Identify which cell holds the provided text, then report its [x, y] central coordinate. 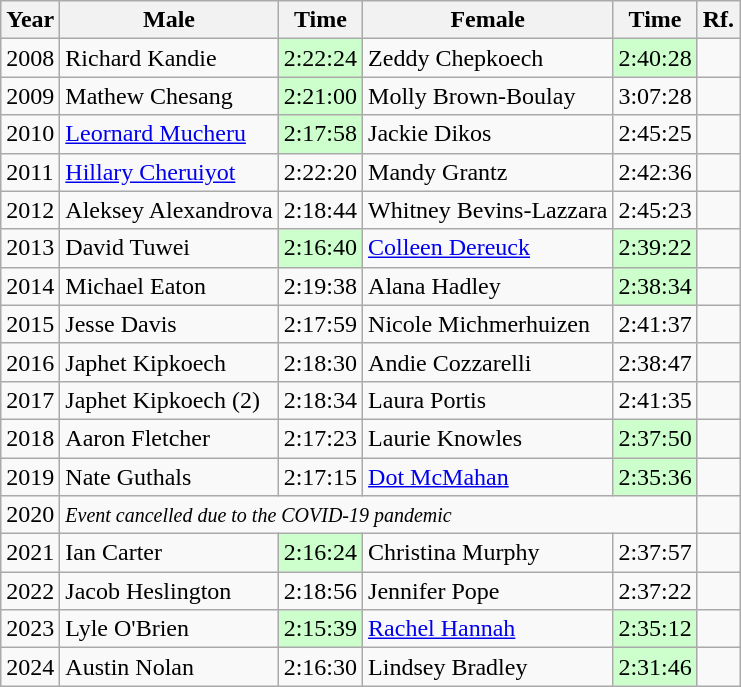
2013 [30, 248]
Colleen Dereuck [488, 248]
Mathew Chesang [169, 96]
3:07:28 [655, 96]
2011 [30, 172]
Hillary Cheruiyot [169, 172]
Jackie Dikos [488, 134]
Michael Eaton [169, 286]
Female [488, 20]
2:22:24 [320, 58]
2023 [30, 629]
2:16:24 [320, 553]
Japhet Kipkoech (2) [169, 400]
Richard Kandie [169, 58]
Aaron Fletcher [169, 438]
2010 [30, 134]
2:45:23 [655, 210]
2020 [30, 515]
2:35:12 [655, 629]
2:21:00 [320, 96]
Japhet Kipkoech [169, 362]
David Tuwei [169, 248]
2012 [30, 210]
Austin Nolan [169, 667]
Nate Guthals [169, 477]
2:17:15 [320, 477]
2:38:47 [655, 362]
2018 [30, 438]
2:15:39 [320, 629]
2:18:56 [320, 591]
2:31:46 [655, 667]
Nicole Michmerhuizen [488, 324]
Year [30, 20]
2:41:37 [655, 324]
Event cancelled due to the COVID-19 pandemic [378, 515]
Rf. [718, 20]
2019 [30, 477]
2:16:30 [320, 667]
2016 [30, 362]
2:17:58 [320, 134]
2:38:34 [655, 286]
2:42:36 [655, 172]
Lyle O'Brien [169, 629]
2:39:22 [655, 248]
2021 [30, 553]
2:19:38 [320, 286]
Zeddy Chepkoech [488, 58]
Dot McMahan [488, 477]
2:18:34 [320, 400]
Laura Portis [488, 400]
2:37:57 [655, 553]
2009 [30, 96]
2:37:22 [655, 591]
2:45:25 [655, 134]
2:16:40 [320, 248]
Alana Hadley [488, 286]
Molly Brown-Boulay [488, 96]
Jennifer Pope [488, 591]
Male [169, 20]
2:40:28 [655, 58]
Whitney Bevins-Lazzara [488, 210]
Leornard Mucheru [169, 134]
2024 [30, 667]
Andie Cozzarelli [488, 362]
Aleksey Alexandrova [169, 210]
2014 [30, 286]
2:41:35 [655, 400]
Christina Murphy [488, 553]
Mandy Grantz [488, 172]
2008 [30, 58]
2:35:36 [655, 477]
Jacob Heslington [169, 591]
2:17:59 [320, 324]
2:18:44 [320, 210]
2022 [30, 591]
2:37:50 [655, 438]
Rachel Hannah [488, 629]
Ian Carter [169, 553]
Jesse Davis [169, 324]
2017 [30, 400]
Laurie Knowles [488, 438]
2:22:20 [320, 172]
2:17:23 [320, 438]
2:18:30 [320, 362]
Lindsey Bradley [488, 667]
2015 [30, 324]
